Locate the cell with the specified text and output its (x, y) center coordinate. 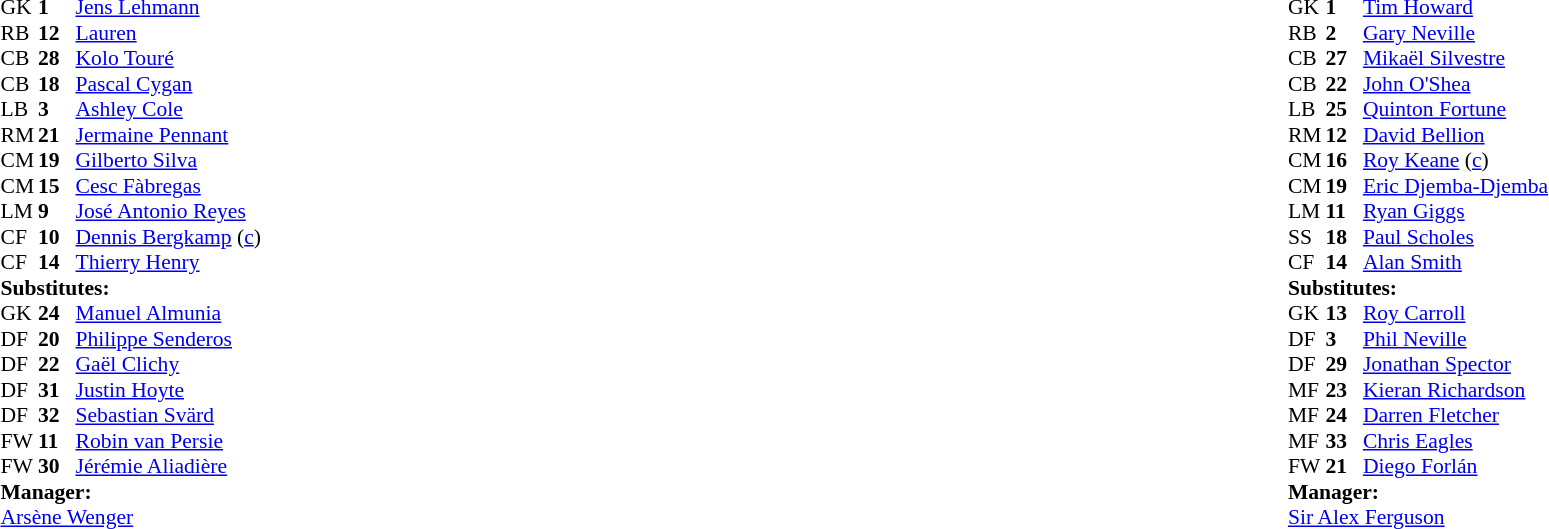
Manuel Almunia (168, 313)
Mikaël Silvestre (1456, 59)
SS (1307, 237)
Gilberto Silva (168, 161)
Gary Neville (1456, 33)
23 (1344, 390)
Pascal Cygan (168, 84)
Jermaine Pennant (168, 135)
15 (57, 186)
Dennis Bergkamp (c) (168, 237)
33 (1344, 441)
Gaël Clichy (168, 365)
20 (57, 339)
32 (57, 415)
David Bellion (1456, 135)
29 (1344, 365)
Paul Scholes (1456, 237)
10 (57, 237)
Roy Keane (c) (1456, 161)
9 (57, 211)
Darren Fletcher (1456, 415)
Jonathan Spector (1456, 365)
José Antonio Reyes (168, 211)
Philippe Senderos (168, 339)
Thierry Henry (168, 263)
25 (1344, 109)
Lauren (168, 33)
Alan Smith (1456, 263)
16 (1344, 161)
27 (1344, 59)
Robin van Persie (168, 441)
Roy Carroll (1456, 313)
Justin Hoyte (168, 390)
Phil Neville (1456, 339)
Chris Eagles (1456, 441)
28 (57, 59)
Kolo Touré (168, 59)
Kieran Richardson (1456, 390)
Ashley Cole (168, 109)
31 (57, 390)
Cesc Fàbregas (168, 186)
Eric Djemba-Djemba (1456, 186)
Sebastian Svärd (168, 415)
30 (57, 467)
Ryan Giggs (1456, 211)
Diego Forlán (1456, 467)
John O'Shea (1456, 84)
Jérémie Aliadière (168, 467)
2 (1344, 33)
Quinton Fortune (1456, 109)
13 (1344, 313)
